Capture the cell that displays the provided text and extract its (X, Y) central coordinate. 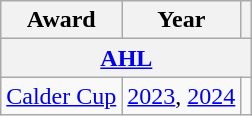
Year (182, 20)
2023, 2024 (182, 96)
Calder Cup (62, 96)
Award (62, 20)
AHL (126, 58)
